Output the [X, Y] coordinate of the center of the cell containing the given text.  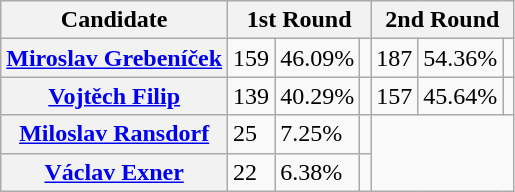
40.29% [318, 96]
187 [394, 58]
159 [252, 58]
25 [252, 134]
Václav Exner [114, 172]
7.25% [318, 134]
Miroslav Grebeníček [114, 58]
22 [252, 172]
Miloslav Ransdorf [114, 134]
139 [252, 96]
Candidate [114, 20]
1st Round [300, 20]
54.36% [460, 58]
6.38% [318, 172]
Vojtěch Filip [114, 96]
2nd Round [442, 20]
45.64% [460, 96]
46.09% [318, 58]
157 [394, 96]
